Return (X, Y) of the center of cell containing provided text 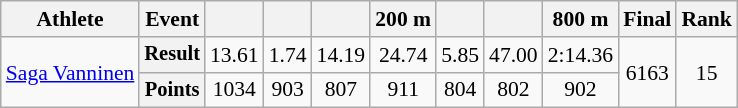
6163 (647, 72)
200 m (403, 19)
911 (403, 90)
903 (288, 90)
Final (647, 19)
15 (706, 72)
Result (172, 55)
804 (460, 90)
Event (172, 19)
Athlete (70, 19)
14.19 (342, 55)
802 (514, 90)
1034 (234, 90)
Saga Vanninen (70, 72)
Points (172, 90)
13.61 (234, 55)
2:14.36 (580, 55)
800 m (580, 19)
24.74 (403, 55)
Rank (706, 19)
47.00 (514, 55)
5.85 (460, 55)
807 (342, 90)
902 (580, 90)
1.74 (288, 55)
